Pinpoint the cell where the given text exists, returning its (X, Y) midpoint coordinate. 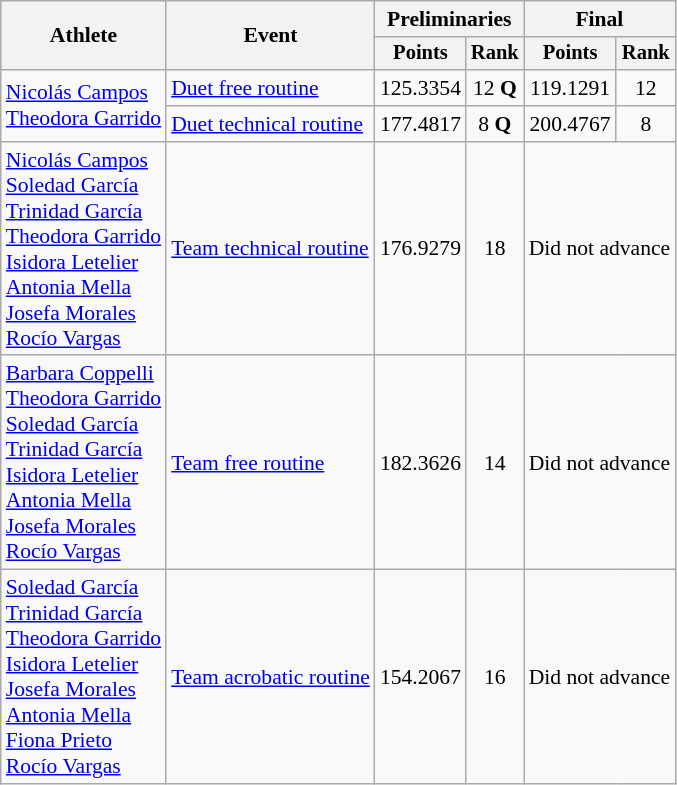
200.4767 (570, 124)
12 Q (495, 88)
Nicolás Campos Theodora Garrido (84, 106)
182.3626 (420, 463)
Team free routine (270, 463)
8 (646, 124)
Duet technical routine (270, 124)
16 (495, 677)
12 (646, 88)
Duet free routine (270, 88)
154.2067 (420, 677)
177.4817 (420, 124)
Athlete (84, 36)
Nicolás Campos Soledad García Trinidad García Theodora Garrido Isidora Letelier Antonia Mella Josefa Morales Rocío Vargas (84, 249)
8 Q (495, 124)
Soledad García Trinidad García Theodora Garrido Isidora Letelier Josefa Morales Antonia Mella Fiona Prieto Rocío Vargas (84, 677)
Preliminaries (450, 19)
14 (495, 463)
Barbara Coppelli Theodora Garrido Soledad García Trinidad García Isidora Letelier Antonia Mella Josefa Morales Rocío Vargas (84, 463)
Team acrobatic routine (270, 677)
Final (600, 19)
125.3354 (420, 88)
Event (270, 36)
119.1291 (570, 88)
18 (495, 249)
Team technical routine (270, 249)
176.9279 (420, 249)
